For the text-containing cell, return its midpoint in [X, Y] coordinate format. 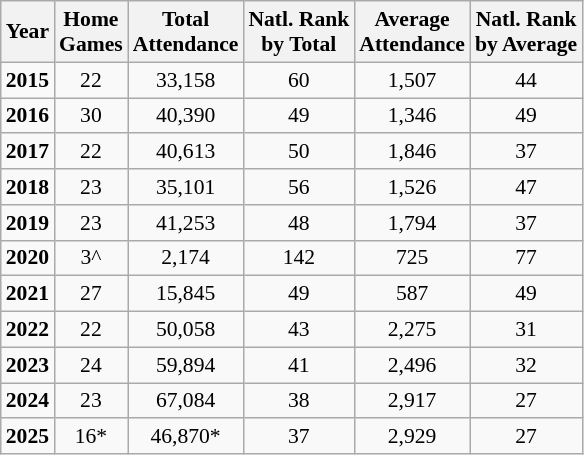
2,917 [412, 401]
587 [412, 294]
2,275 [412, 330]
Natl. Rankby Average [526, 32]
2017 [28, 152]
2019 [28, 223]
35,101 [186, 187]
24 [91, 365]
TotalAttendance [186, 32]
2018 [28, 187]
725 [412, 258]
2,496 [412, 365]
2023 [28, 365]
46,870* [186, 437]
43 [298, 330]
2016 [28, 116]
Year [28, 32]
40,613 [186, 152]
44 [526, 80]
Natl. Rankby Total [298, 32]
1,846 [412, 152]
50,058 [186, 330]
1,507 [412, 80]
48 [298, 223]
15,845 [186, 294]
HomeGames [91, 32]
41 [298, 365]
30 [91, 116]
2,174 [186, 258]
1,526 [412, 187]
32 [526, 365]
41,253 [186, 223]
16* [91, 437]
1,346 [412, 116]
60 [298, 80]
2022 [28, 330]
59,894 [186, 365]
2025 [28, 437]
3^ [91, 258]
2021 [28, 294]
77 [526, 258]
40,390 [186, 116]
56 [298, 187]
AverageAttendance [412, 32]
2020 [28, 258]
1,794 [412, 223]
2015 [28, 80]
33,158 [186, 80]
50 [298, 152]
38 [298, 401]
2,929 [412, 437]
31 [526, 330]
47 [526, 187]
142 [298, 258]
67,084 [186, 401]
2024 [28, 401]
